Determine the (x, y) coordinate at the center of the cell enclosing the given text.  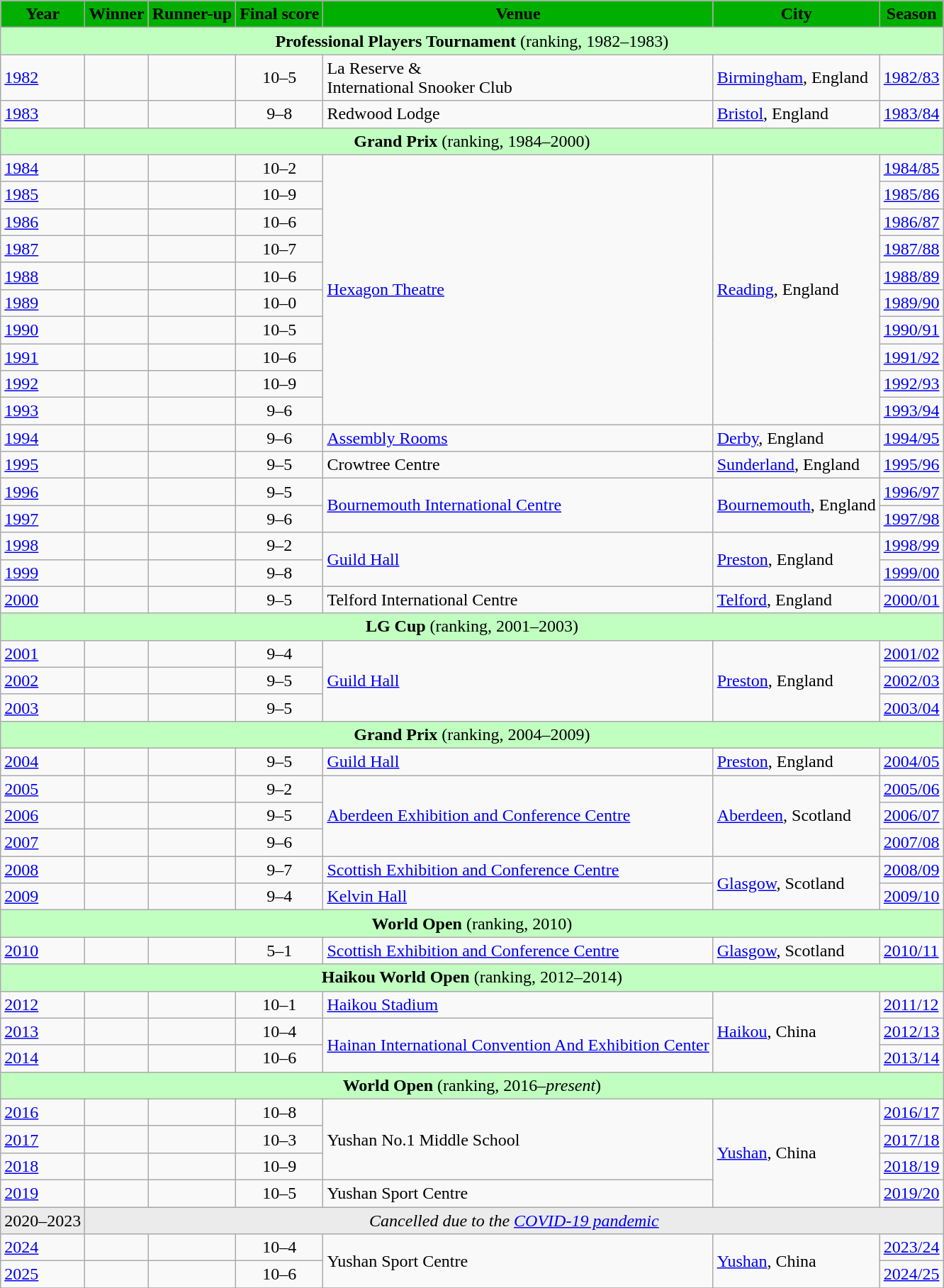
City (797, 14)
10–0 (279, 303)
Telford, England (797, 600)
10–3 (279, 1139)
1982/83 (911, 78)
2001 (43, 654)
LG Cup (ranking, 2001–2003) (472, 627)
2000 (43, 600)
1985 (43, 195)
Grand Prix (ranking, 1984–2000) (472, 141)
2010/11 (911, 951)
2003 (43, 707)
1988 (43, 276)
1988/89 (911, 276)
1997/98 (911, 519)
2016/17 (911, 1112)
1992/93 (911, 384)
1995/96 (911, 465)
1993/94 (911, 411)
9–7 (279, 870)
1989/90 (911, 303)
2007 (43, 843)
Final score (279, 14)
1986 (43, 222)
2002/03 (911, 681)
Bournemouth, England (797, 505)
Hainan International Convention And Exhibition Center (518, 1045)
2002 (43, 681)
2013/14 (911, 1058)
2011/12 (911, 1004)
2000/01 (911, 600)
1994/95 (911, 438)
2018 (43, 1166)
Professional Players Tournament (ranking, 1982–1983) (472, 41)
Birmingham, England (797, 78)
2004/05 (911, 761)
1995 (43, 465)
1994 (43, 438)
2007/08 (911, 843)
2020–2023 (43, 1220)
1991 (43, 357)
Kelvin Hall (518, 897)
Haikou, China (797, 1031)
2024 (43, 1248)
2019/20 (911, 1193)
2008 (43, 870)
Telford International Centre (518, 600)
Haikou Stadium (518, 1004)
2005 (43, 789)
1983/84 (911, 114)
2008/09 (911, 870)
1987 (43, 249)
10–2 (279, 168)
2013 (43, 1031)
2017 (43, 1139)
2018/19 (911, 1166)
1993 (43, 411)
Aberdeen, Scotland (797, 816)
Sunderland, England (797, 465)
10–8 (279, 1112)
2017/18 (911, 1139)
2006 (43, 816)
2010 (43, 951)
1986/87 (911, 222)
2003/04 (911, 707)
Yushan No.1 Middle School (518, 1139)
1999/00 (911, 573)
Reading, England (797, 289)
1982 (43, 78)
10–1 (279, 1004)
Venue (518, 14)
2024/25 (911, 1275)
Winner (116, 14)
1990/91 (911, 330)
Bournemouth International Centre (518, 505)
Derby, England (797, 438)
1990 (43, 330)
1984/85 (911, 168)
10–7 (279, 249)
2005/06 (911, 789)
1985/86 (911, 195)
1987/88 (911, 249)
2023/24 (911, 1248)
World Open (ranking, 2010) (472, 924)
2001/02 (911, 654)
Crowtree Centre (518, 465)
2014 (43, 1058)
2012 (43, 1004)
1996/97 (911, 492)
Cancelled due to the COVID-19 pandemic (515, 1220)
2009/10 (911, 897)
1984 (43, 168)
1998 (43, 546)
1992 (43, 384)
Bristol, England (797, 114)
Assembly Rooms (518, 438)
5–1 (279, 951)
Haikou World Open (ranking, 2012–2014) (472, 978)
2012/13 (911, 1031)
1998/99 (911, 546)
2016 (43, 1112)
Redwood Lodge (518, 114)
La Reserve &International Snooker Club (518, 78)
2019 (43, 1193)
1997 (43, 519)
Season (911, 14)
1999 (43, 573)
Aberdeen Exhibition and Conference Centre (518, 816)
1996 (43, 492)
2009 (43, 897)
Runner-up (192, 14)
1989 (43, 303)
World Open (ranking, 2016–present) (472, 1085)
2025 (43, 1275)
1991/92 (911, 357)
1983 (43, 114)
2004 (43, 761)
Grand Prix (ranking, 2004–2009) (472, 734)
2006/07 (911, 816)
Year (43, 14)
Hexagon Theatre (518, 289)
